Detect which cell encompasses the target text, then output its (x, y) center coordinate. 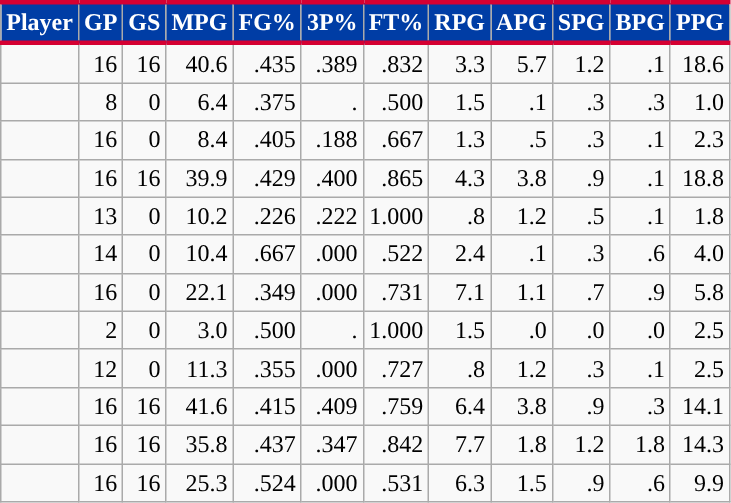
GP (100, 22)
.400 (332, 178)
25.3 (200, 483)
.415 (267, 406)
10.4 (200, 254)
35.8 (200, 444)
39.9 (200, 178)
1.0 (700, 102)
3P% (332, 22)
12 (100, 368)
.759 (396, 406)
4.0 (700, 254)
9.9 (700, 483)
.865 (396, 178)
.389 (332, 63)
18.6 (700, 63)
5.7 (522, 63)
1.3 (460, 140)
2 (100, 330)
.347 (332, 444)
10.2 (200, 216)
.727 (396, 368)
3.0 (200, 330)
.437 (267, 444)
40.6 (200, 63)
.435 (267, 63)
14.3 (700, 444)
14.1 (700, 406)
.222 (332, 216)
.429 (267, 178)
MPG (200, 22)
APG (522, 22)
.355 (267, 368)
.731 (396, 292)
11.3 (200, 368)
8.4 (200, 140)
.832 (396, 63)
.405 (267, 140)
22.1 (200, 292)
SPG (581, 22)
18.8 (700, 178)
4.3 (460, 178)
13 (100, 216)
41.6 (200, 406)
GS (144, 22)
RPG (460, 22)
.531 (396, 483)
FG% (267, 22)
14 (100, 254)
5.8 (700, 292)
PPG (700, 22)
.842 (396, 444)
.375 (267, 102)
6.3 (460, 483)
.524 (267, 483)
8 (100, 102)
.522 (396, 254)
2.4 (460, 254)
Player (40, 22)
FT% (396, 22)
.409 (332, 406)
.188 (332, 140)
.7 (581, 292)
3.3 (460, 63)
BPG (640, 22)
.349 (267, 292)
7.1 (460, 292)
7.7 (460, 444)
1.1 (522, 292)
.226 (267, 216)
2.3 (700, 140)
